Scan for the cell matching the given text and deliver its (x, y) coordinate at center. 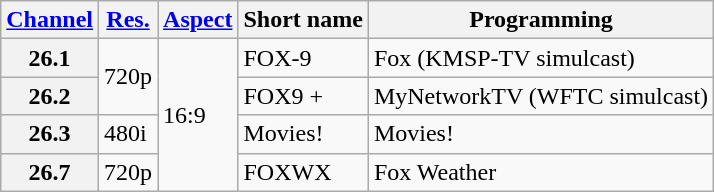
26.1 (50, 58)
26.2 (50, 96)
MyNetworkTV (WFTC simulcast) (540, 96)
26.3 (50, 134)
16:9 (198, 115)
Short name (303, 20)
Fox Weather (540, 172)
Res. (128, 20)
Channel (50, 20)
FOXWX (303, 172)
FOX-9 (303, 58)
Programming (540, 20)
Fox (KMSP-TV simulcast) (540, 58)
Aspect (198, 20)
FOX9 + (303, 96)
480i (128, 134)
26.7 (50, 172)
